Find where the given text appears and provide that cell's center as (X, Y) coordinate. 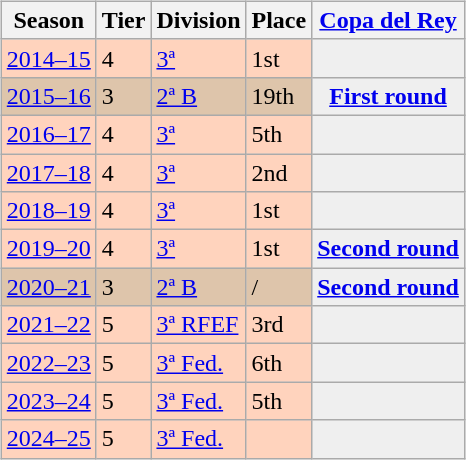
2019–20 (48, 249)
2020–21 (48, 287)
2018–19 (48, 211)
First round (388, 96)
3ª RFEF (198, 325)
19th (279, 96)
Copa del Rey (388, 20)
2014–15 (48, 58)
2nd (279, 173)
2024–25 (48, 439)
Division (198, 20)
2022–23 (48, 363)
/ (279, 287)
2017–18 (48, 173)
2015–16 (48, 96)
2016–17 (48, 134)
6th (279, 363)
2023–24 (48, 401)
2021–22 (48, 325)
Tier (124, 20)
3rd (279, 325)
Season (48, 20)
Place (279, 20)
